Locate the cell with the specified text and output its (x, y) center coordinate. 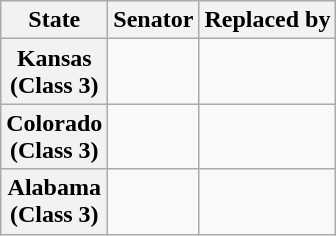
Senator (154, 20)
Kansas(Class 3) (54, 72)
Replaced by (268, 20)
Colorado(Class 3) (54, 136)
State (54, 20)
Alabama(Class 3) (54, 202)
